Provide the [x, y] coordinate of the cell's center where the given text is located.  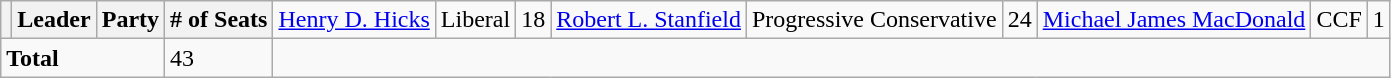
Michael James MacDonald [1174, 20]
# of Seats [219, 20]
CCF [1339, 20]
Liberal [475, 20]
24 [1020, 20]
Total [83, 58]
Robert L. Stanfield [649, 20]
43 [219, 58]
Henry D. Hicks [354, 20]
Leader [54, 20]
18 [534, 20]
Party [130, 20]
1 [1378, 20]
Progressive Conservative [874, 20]
